Find where the given text appears and provide that cell's center as (x, y) coordinate. 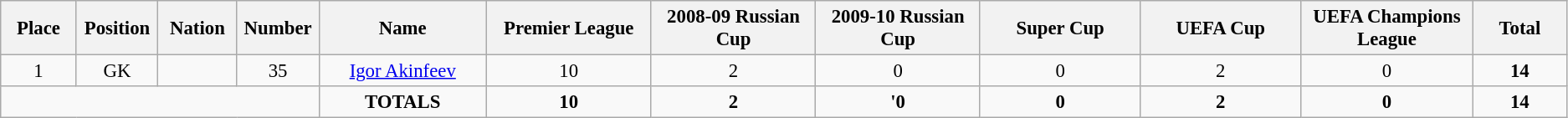
2009-10 Russian Cup (899, 28)
Igor Akinfeev (402, 71)
Position (117, 28)
1 (38, 71)
UEFA Champions League (1387, 28)
Nation (197, 28)
Premier League (569, 28)
GK (117, 71)
TOTALS (402, 102)
Total (1519, 28)
35 (278, 71)
Place (38, 28)
2008-09 Russian Cup (733, 28)
'0 (899, 102)
Name (402, 28)
Number (278, 28)
Super Cup (1059, 28)
UEFA Cup (1221, 28)
